Output the (X, Y) coordinate of the center of the cell containing the given text.  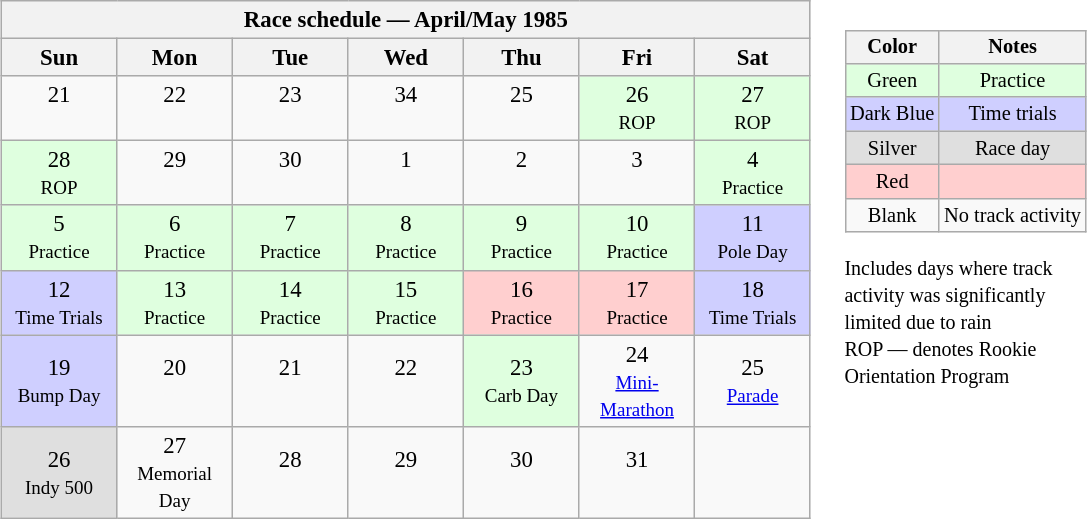
19Bump Day (59, 381)
Silver (892, 148)
3 (637, 174)
Sat (753, 58)
13Practice (175, 302)
6Practice (175, 238)
Notes (1012, 47)
4Practice (753, 174)
24Mini-Marathon (637, 381)
Practice (1012, 81)
20 (175, 381)
7Practice (290, 238)
25Parade (753, 381)
2 (522, 174)
15Practice (406, 302)
Tue (290, 58)
9Practice (522, 238)
Color (892, 47)
23Carb Day (522, 381)
28 (290, 472)
25 (522, 108)
8Practice (406, 238)
17Practice (637, 302)
1 (406, 174)
23 (290, 108)
27Memorial Day (175, 472)
31 (637, 472)
Blank (892, 215)
Time trials (1012, 114)
Race day (1012, 148)
Red (892, 182)
Fri (637, 58)
Race schedule — April/May 1985 (406, 20)
12Time Trials (59, 302)
No track activity (1012, 215)
Wed (406, 58)
11Pole Day (753, 238)
34 (406, 108)
28ROP (59, 174)
27ROP (753, 108)
Dark Blue (892, 114)
Mon (175, 58)
18Time Trials (753, 302)
5Practice (59, 238)
Sun (59, 58)
26ROP (637, 108)
26Indy 500 (59, 472)
14Practice (290, 302)
10Practice (637, 238)
Thu (522, 58)
16Practice (522, 302)
Green (892, 81)
